Extract the (x, y) coordinate from the center of the cell holding the provided text.  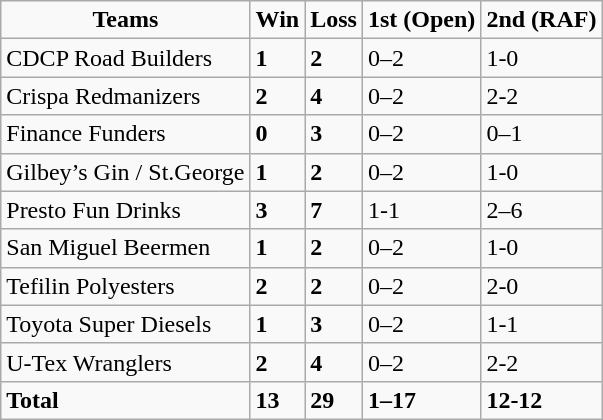
CDCP Road Builders (126, 58)
Teams (126, 20)
Presto Fun Drinks (126, 210)
2–6 (542, 210)
San Miguel Beermen (126, 248)
2-0 (542, 286)
Tefilin Polyesters (126, 286)
0–1 (542, 134)
Win (278, 20)
1st (Open) (421, 20)
Total (126, 400)
Finance Funders (126, 134)
1–17 (421, 400)
Crispa Redmanizers (126, 96)
Toyota Super Diesels (126, 324)
12-12 (542, 400)
Gilbey’s Gin / St.George (126, 172)
Loss (334, 20)
13 (278, 400)
U-Tex Wranglers (126, 362)
29 (334, 400)
0 (278, 134)
2nd (RAF) (542, 20)
7 (334, 210)
